Extract the [x, y] coordinate from the center of the cell holding the provided text.  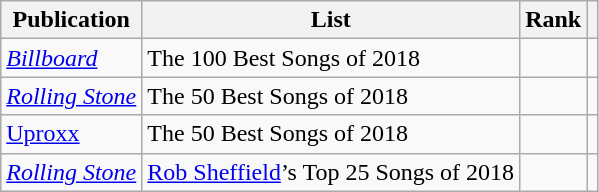
Uproxx [72, 134]
List [331, 20]
The 100 Best Songs of 2018 [331, 58]
Billboard [72, 58]
Rob Sheffield’s Top 25 Songs of 2018 [331, 172]
Publication [72, 20]
Rank [554, 20]
